Return [X, Y] of the center of cell containing provided text 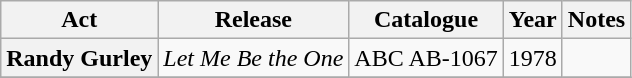
Notes [596, 20]
1978 [532, 58]
Randy Gurley [80, 58]
Catalogue [426, 20]
Act [80, 20]
Year [532, 20]
Let Me Be the One [254, 58]
ABC AB-1067 [426, 58]
Release [254, 20]
